Identify which cell holds the provided text, then report its (X, Y) central coordinate. 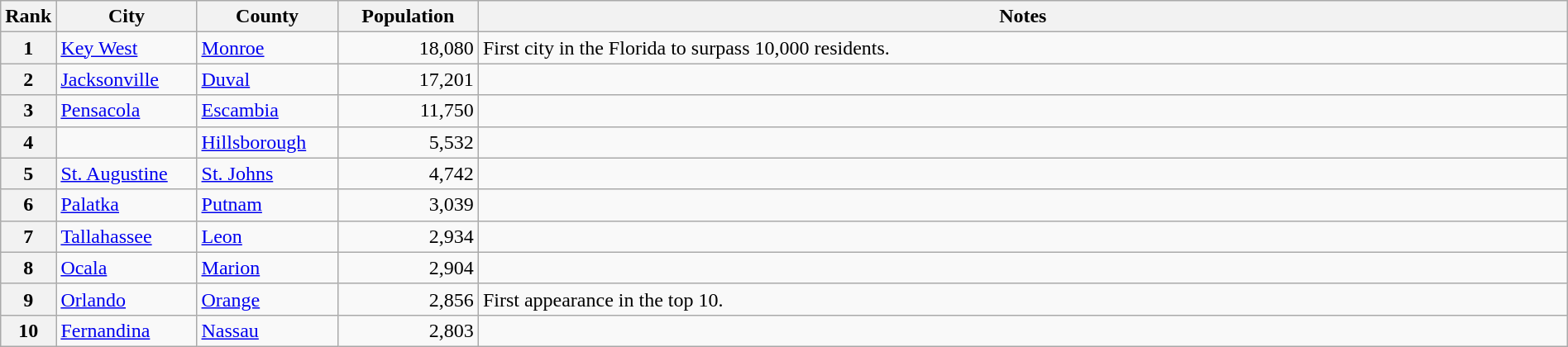
2,934 (408, 236)
Rank (28, 17)
Notes (1022, 17)
Marion (267, 268)
7 (28, 236)
Ocala (127, 268)
Palatka (127, 205)
County (267, 17)
9 (28, 299)
1 (28, 48)
2,904 (408, 268)
Monroe (267, 48)
6 (28, 205)
3,039 (408, 205)
First city in the Florida to surpass 10,000 residents. (1022, 48)
Putnam (267, 205)
10 (28, 330)
Nassau (267, 330)
Orange (267, 299)
Leon (267, 236)
St. Johns (267, 173)
Orlando (127, 299)
4 (28, 142)
Population (408, 17)
Jacksonville (127, 79)
Duval (267, 79)
18,080 (408, 48)
City (127, 17)
8 (28, 268)
17,201 (408, 79)
St. Augustine (127, 173)
11,750 (408, 111)
5 (28, 173)
Tallahassee (127, 236)
Hillsborough (267, 142)
Fernandina (127, 330)
Key West (127, 48)
2 (28, 79)
2,803 (408, 330)
2,856 (408, 299)
3 (28, 111)
Pensacola (127, 111)
5,532 (408, 142)
First appearance in the top 10. (1022, 299)
Escambia (267, 111)
4,742 (408, 173)
